For the text-containing cell, return its midpoint in [x, y] coordinate format. 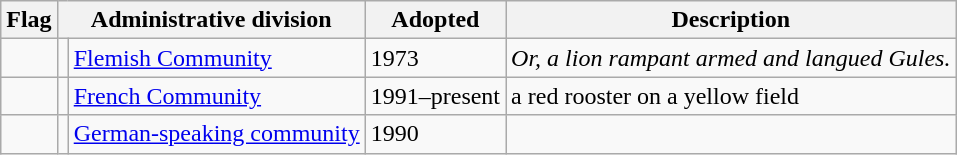
1990 [435, 134]
Flag [29, 20]
a red rooster on a yellow field [731, 96]
French Community [216, 96]
Description [731, 20]
1973 [435, 58]
1991–present [435, 96]
Adopted [435, 20]
Administrative division [211, 20]
Or, a lion rampant armed and langued Gules. [731, 58]
German-speaking community [216, 134]
Flemish Community [216, 58]
